Capture the cell that displays the provided text and extract its [X, Y] central coordinate. 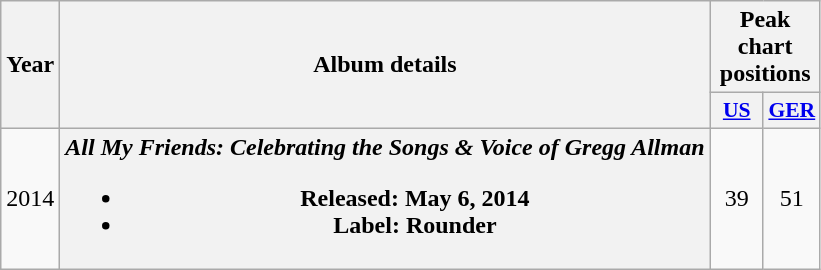
All My Friends: Celebrating the Songs & Voice of Gregg AllmanReleased: May 6, 2014Label: Rounder [385, 198]
Peak chart positions [765, 47]
2014 [30, 198]
39 [736, 198]
Year [30, 65]
GER [792, 111]
51 [792, 198]
Album details [385, 65]
US [736, 111]
